Pinpoint the cell where the given text exists, returning its (X, Y) midpoint coordinate. 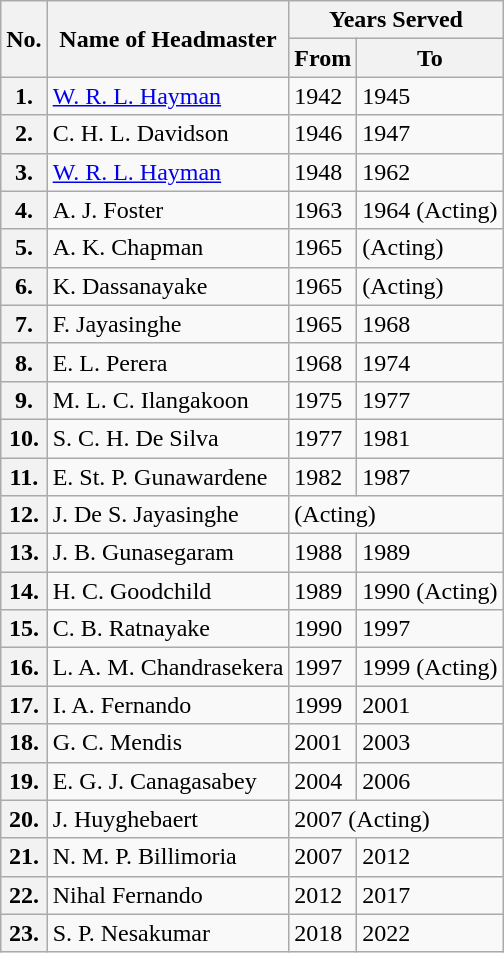
23. (24, 933)
10. (24, 438)
2004 (323, 781)
17. (24, 705)
15. (24, 629)
5. (24, 248)
S. P. Nesakumar (168, 933)
1999 (Acting) (430, 667)
Years Served (396, 20)
2017 (430, 895)
3. (24, 172)
J. Huyghebaert (168, 819)
4. (24, 210)
H. C. Goodchild (168, 591)
1948 (323, 172)
No. (24, 39)
2007 (Acting) (396, 819)
18. (24, 743)
I. A. Fernando (168, 705)
1982 (323, 477)
Nihal Fernando (168, 895)
C. B. Ratnayake (168, 629)
C. H. L. Davidson (168, 134)
A. K. Chapman (168, 248)
14. (24, 591)
1945 (430, 96)
To (430, 58)
7. (24, 324)
1990 (323, 629)
2003 (430, 743)
1988 (323, 553)
1946 (323, 134)
1963 (323, 210)
1981 (430, 438)
9. (24, 400)
8. (24, 362)
G. C. Mendis (168, 743)
2022 (430, 933)
20. (24, 819)
1987 (430, 477)
J. De S. Jayasinghe (168, 515)
E. L. Perera (168, 362)
F. Jayasinghe (168, 324)
16. (24, 667)
12. (24, 515)
2006 (430, 781)
K. Dassanayake (168, 286)
13. (24, 553)
2018 (323, 933)
S. C. H. De Silva (168, 438)
E. G. J. Canagasabey (168, 781)
1. (24, 96)
1962 (430, 172)
J. B. Gunasegaram (168, 553)
6. (24, 286)
N. M. P. Billimoria (168, 857)
2007 (323, 857)
2. (24, 134)
22. (24, 895)
M. L. C. Ilangakoon (168, 400)
1990 (Acting) (430, 591)
E. St. P. Gunawardene (168, 477)
1975 (323, 400)
1947 (430, 134)
19. (24, 781)
1999 (323, 705)
1974 (430, 362)
11. (24, 477)
From (323, 58)
1942 (323, 96)
21. (24, 857)
L. A. M. Chandrasekera (168, 667)
Name of Headmaster (168, 39)
A. J. Foster (168, 210)
1964 (Acting) (430, 210)
